Return [X, Y] of the center of cell containing provided text 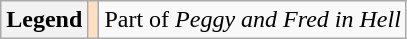
Part of Peggy and Fred in Hell [252, 20]
Legend [44, 20]
